Pinpoint the cell where the given text exists, returning its [X, Y] midpoint coordinate. 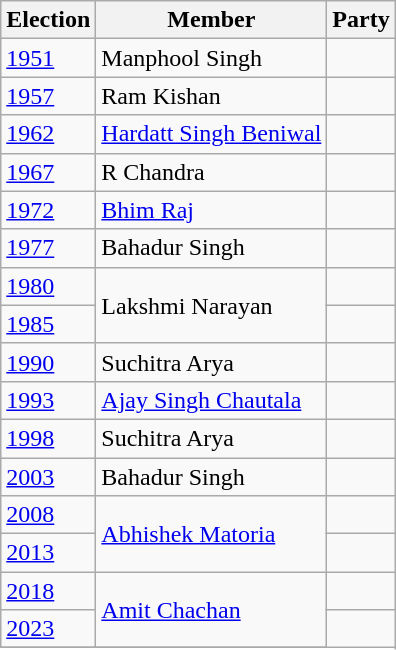
Lakshmi Narayan [212, 305]
1972 [48, 210]
Election [48, 20]
2018 [48, 591]
Manphool Singh [212, 58]
Bhim Raj [212, 210]
2008 [48, 515]
Ajay Singh Chautala [212, 400]
1957 [48, 96]
1998 [48, 438]
Abhishek Matoria [212, 534]
2023 [48, 629]
1990 [48, 362]
1951 [48, 58]
Ram Kishan [212, 96]
2013 [48, 553]
1993 [48, 400]
2003 [48, 477]
1977 [48, 248]
Party [361, 20]
Member [212, 20]
1980 [48, 286]
1985 [48, 324]
Amit Chachan [212, 610]
R Chandra [212, 172]
1962 [48, 134]
Hardatt Singh Beniwal [212, 134]
1967 [48, 172]
